Provide the [x, y] coordinate of the cell's center where the given text is located.  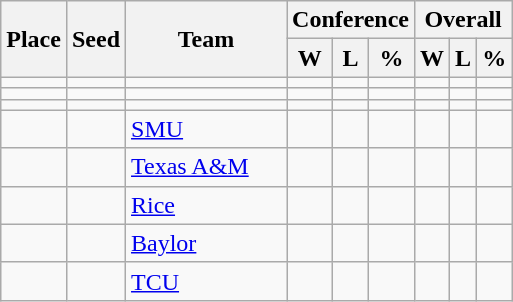
Texas A&M [206, 167]
Place [34, 39]
TCU [206, 281]
SMU [206, 129]
Overall [462, 20]
Team [206, 39]
Conference [351, 20]
Seed [96, 39]
Rice [206, 205]
Baylor [206, 243]
